Extract the (X, Y) coordinate from the center of the cell holding the provided text.  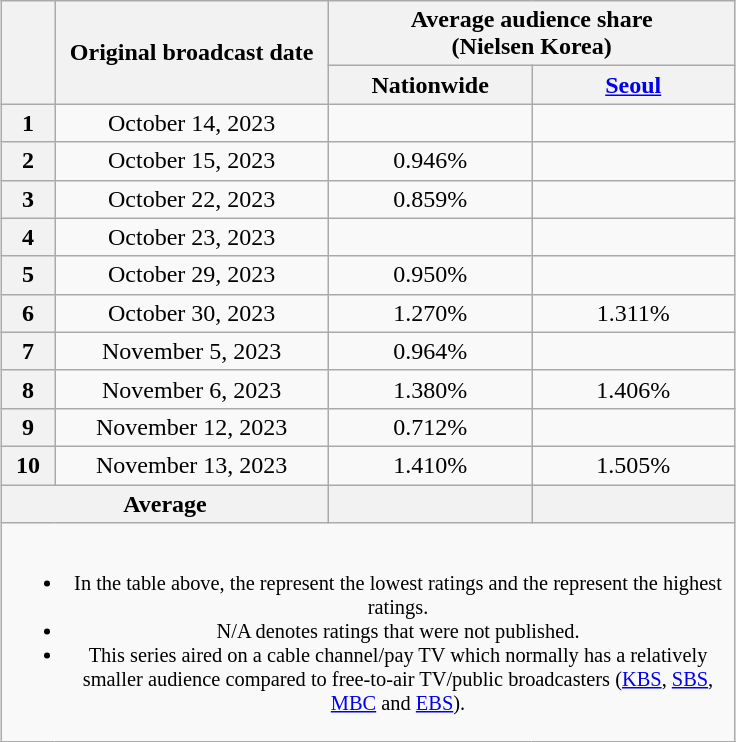
0.964% (430, 351)
Nationwide (430, 85)
8 (28, 389)
Original broadcast date (192, 52)
10 (28, 465)
9 (28, 427)
October 14, 2023 (192, 123)
October 15, 2023 (192, 161)
November 13, 2023 (192, 465)
0.859% (430, 199)
November 5, 2023 (192, 351)
October 30, 2023 (192, 313)
1.505% (634, 465)
November 6, 2023 (192, 389)
7 (28, 351)
Seoul (634, 85)
Average audience share(Nielsen Korea) (532, 34)
1.270% (430, 313)
3 (28, 199)
1 (28, 123)
November 12, 2023 (192, 427)
2 (28, 161)
Average (164, 503)
1.311% (634, 313)
1.406% (634, 389)
5 (28, 275)
October 22, 2023 (192, 199)
1.410% (430, 465)
0.950% (430, 275)
1.380% (430, 389)
October 23, 2023 (192, 237)
6 (28, 313)
October 29, 2023 (192, 275)
0.712% (430, 427)
0.946% (430, 161)
4 (28, 237)
